Extract the [x, y] coordinate from the center of the cell holding the provided text.  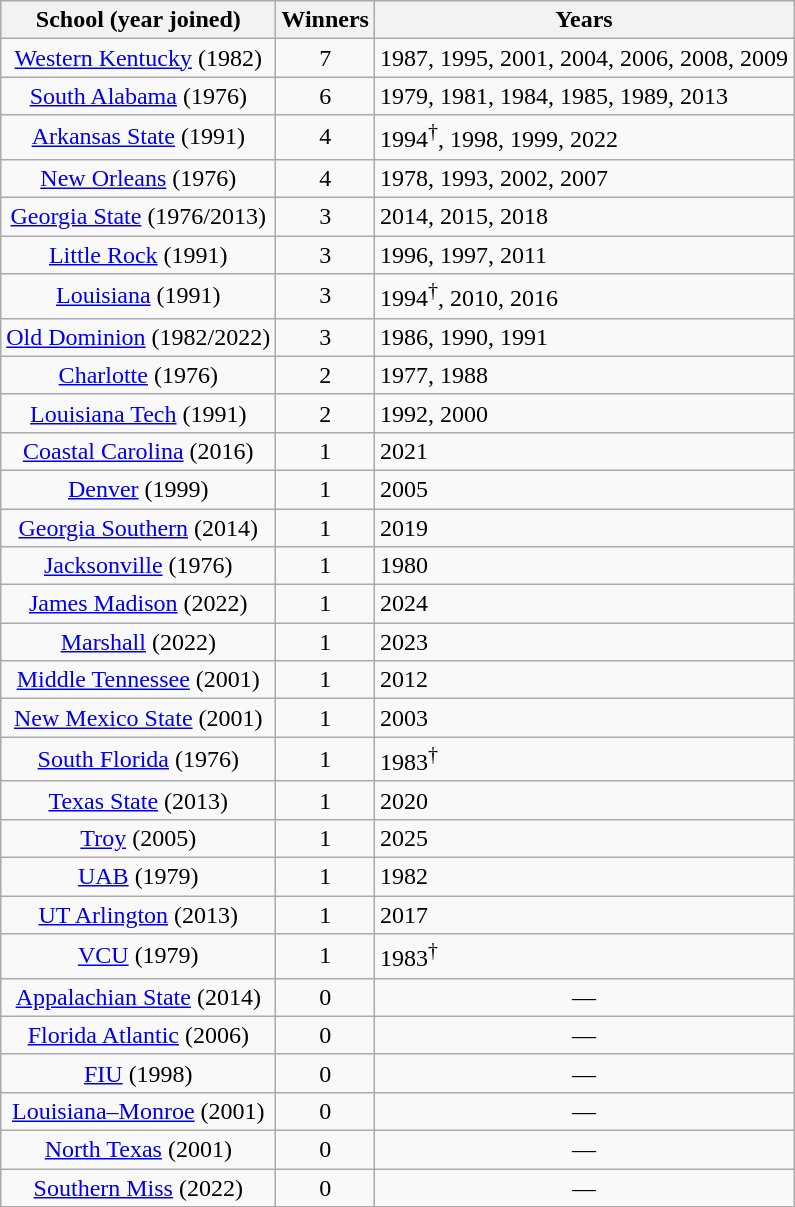
Marshall (2022) [138, 642]
1979, 1981, 1984, 1985, 1989, 2013 [584, 96]
1986, 1990, 1991 [584, 337]
Georgia Southern (2014) [138, 528]
1978, 1993, 2002, 2007 [584, 178]
Texas State (2013) [138, 800]
2003 [584, 718]
2024 [584, 604]
2023 [584, 642]
1987, 1995, 2001, 2004, 2006, 2008, 2009 [584, 58]
Winners [326, 20]
School (year joined) [138, 20]
UT Arlington (2013) [138, 915]
Arkansas State (1991) [138, 138]
Old Dominion (1982/2022) [138, 337]
UAB (1979) [138, 877]
2020 [584, 800]
1996, 1997, 2011 [584, 255]
2012 [584, 680]
1992, 2000 [584, 413]
Georgia State (1976/2013) [138, 217]
Years [584, 20]
Louisiana Tech (1991) [138, 413]
6 [326, 96]
Jacksonville (1976) [138, 566]
7 [326, 58]
1994†, 1998, 1999, 2022 [584, 138]
New Mexico State (2001) [138, 718]
2005 [584, 489]
Florida Atlantic (2006) [138, 1035]
1977, 1988 [584, 375]
North Texas (2001) [138, 1150]
Western Kentucky (1982) [138, 58]
South Alabama (1976) [138, 96]
2017 [584, 915]
2025 [584, 839]
1982 [584, 877]
FIU (1998) [138, 1073]
Appalachian State (2014) [138, 997]
New Orleans (1976) [138, 178]
2014, 2015, 2018 [584, 217]
2021 [584, 451]
South Florida (1976) [138, 760]
Coastal Carolina (2016) [138, 451]
Denver (1999) [138, 489]
Middle Tennessee (2001) [138, 680]
Little Rock (1991) [138, 255]
Louisiana–Monroe (2001) [138, 1111]
Louisiana (1991) [138, 296]
James Madison (2022) [138, 604]
1994†, 2010, 2016 [584, 296]
1980 [584, 566]
Charlotte (1976) [138, 375]
VCU (1979) [138, 956]
2019 [584, 528]
Southern Miss (2022) [138, 1188]
Troy (2005) [138, 839]
